Identify which cell holds the provided text, then report its (x, y) central coordinate. 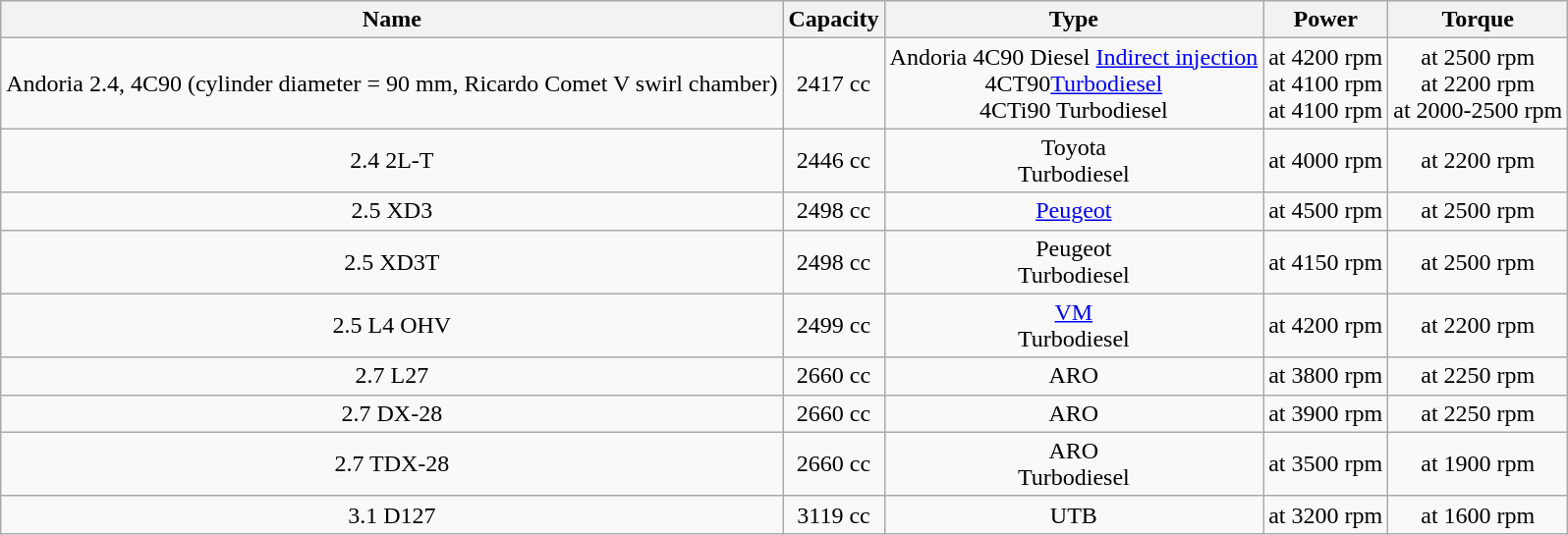
at 3200 rpm (1326, 514)
ToyotaTurbodiesel (1074, 161)
2.7 DX-28 (392, 413)
Capacity (833, 20)
3119 cc (833, 514)
at 3900 rpm (1326, 413)
Andoria 2.4, 4C90 (cylinder diameter = 90 mm, Ricardo Comet V swirl chamber) (392, 83)
Andoria 4C90 Diesel Indirect injection4CT90Turbodiesel4CTi90 Turbodiesel (1074, 83)
at 3800 rpm (1326, 376)
at 1600 rpm (1478, 514)
Name (392, 20)
2499 cc (833, 326)
2.5 XD3T (392, 261)
PeugeotTurbodiesel (1074, 261)
at 4150 rpm (1326, 261)
2.4 2L-T (392, 161)
VMTurbodiesel (1074, 326)
at 2500 rpm at 2200 rpm at 2000-2500 rpm (1478, 83)
at 3500 rpm (1326, 463)
2.7 L27 (392, 376)
Type (1074, 20)
at 4000 rpm (1326, 161)
at 4200 rpm at 4100 rpm at 4100 rpm (1326, 83)
at 4200 rpm (1326, 326)
3.1 D127 (392, 514)
2.7 TDX-28 (392, 463)
2.5 XD3 (392, 211)
Torque (1478, 20)
2446 cc (833, 161)
2.5 L4 OHV (392, 326)
Power (1326, 20)
at 4500 rpm (1326, 211)
UTB (1074, 514)
Peugeot (1074, 211)
AROTurbodiesel (1074, 463)
2417 cc (833, 83)
at 1900 rpm (1478, 463)
